Return (X, Y) of the center of cell containing provided text 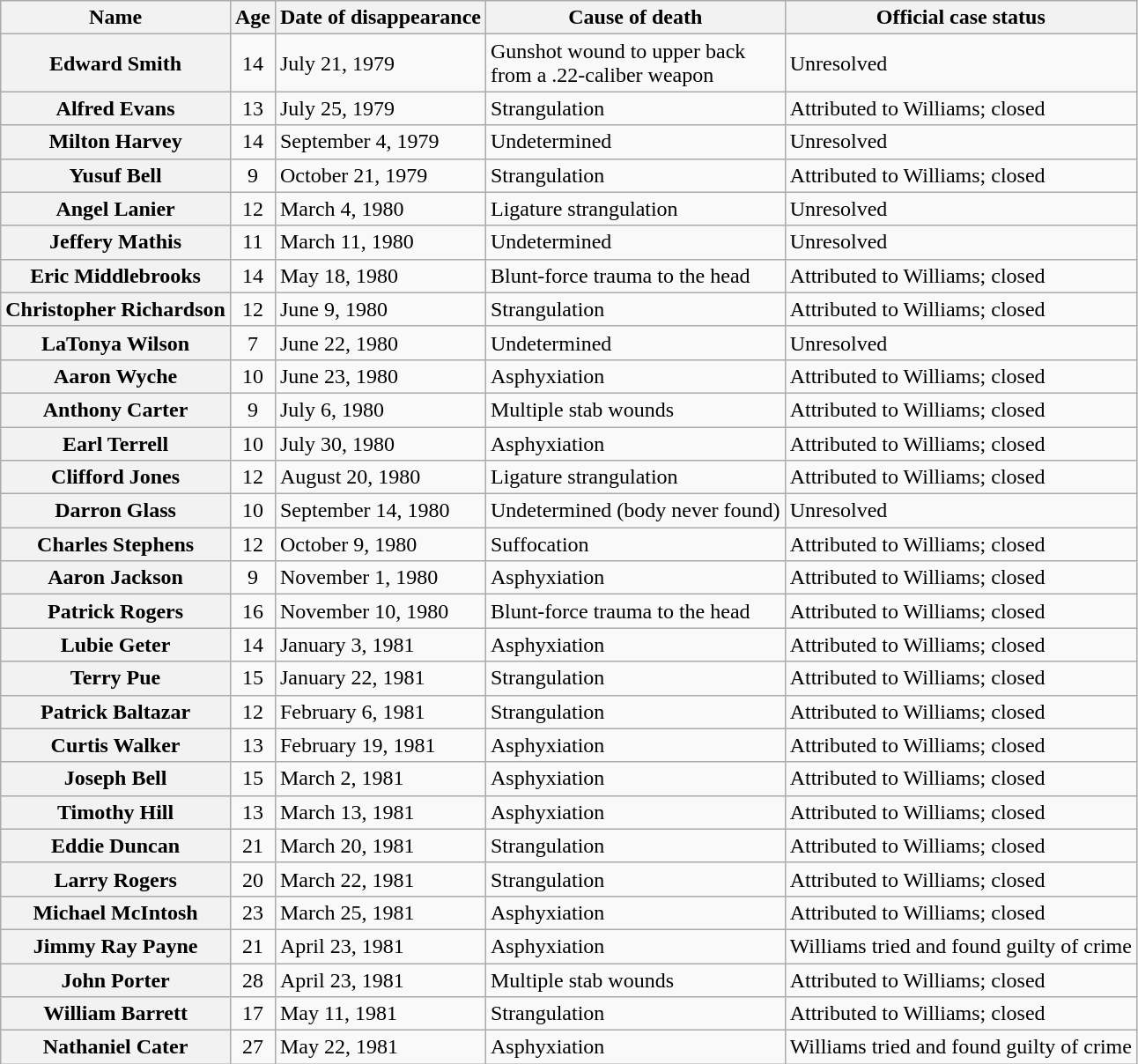
Aaron Jackson (116, 578)
Jeffery Mathis (116, 242)
July 25, 1979 (381, 108)
John Porter (116, 980)
July 21, 1979 (381, 63)
Anthony Carter (116, 410)
March 20, 1981 (381, 846)
20 (252, 879)
October 9, 1980 (381, 544)
February 6, 1981 (381, 712)
Michael McIntosh (116, 913)
Timothy Hill (116, 812)
Age (252, 18)
Eddie Duncan (116, 846)
May 11, 1981 (381, 1014)
March 11, 1980 (381, 242)
Nathaniel Cater (116, 1047)
March 2, 1981 (381, 779)
Terry Pue (116, 678)
January 3, 1981 (381, 645)
Eric Middlebrooks (116, 276)
Lubie Geter (116, 645)
March 4, 1980 (381, 209)
Curtis Walker (116, 745)
7 (252, 343)
Christopher Richardson (116, 309)
Gunshot wound to upper back from a .22-caliber weapon (635, 63)
Patrick Baltazar (116, 712)
November 1, 1980 (381, 578)
March 25, 1981 (381, 913)
Earl Terrell (116, 443)
May 18, 1980 (381, 276)
July 30, 1980 (381, 443)
Aaron Wyche (116, 376)
LaTonya Wilson (116, 343)
November 10, 1980 (381, 611)
Alfred Evans (116, 108)
Joseph Bell (116, 779)
16 (252, 611)
Milton Harvey (116, 142)
Official case status (960, 18)
Clifford Jones (116, 477)
Angel Lanier (116, 209)
Name (116, 18)
September 4, 1979 (381, 142)
March 13, 1981 (381, 812)
Date of disappearance (381, 18)
Undetermined (body never found) (635, 511)
March 22, 1981 (381, 879)
28 (252, 980)
Darron Glass (116, 511)
January 22, 1981 (381, 678)
Larry Rogers (116, 879)
17 (252, 1014)
June 23, 1980 (381, 376)
William Barrett (116, 1014)
June 22, 1980 (381, 343)
27 (252, 1047)
Suffocation (635, 544)
Edward Smith (116, 63)
11 (252, 242)
February 19, 1981 (381, 745)
Jimmy Ray Payne (116, 946)
Yusuf Bell (116, 175)
July 6, 1980 (381, 410)
October 21, 1979 (381, 175)
June 9, 1980 (381, 309)
Patrick Rogers (116, 611)
September 14, 1980 (381, 511)
Charles Stephens (116, 544)
May 22, 1981 (381, 1047)
August 20, 1980 (381, 477)
23 (252, 913)
Cause of death (635, 18)
